Determine the (x, y) coordinate at the center of the cell enclosing the given text.  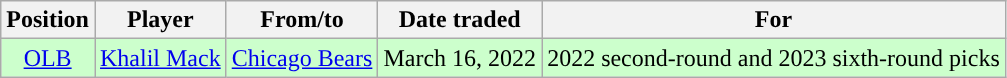
Date traded (460, 20)
March 16, 2022 (460, 58)
Khalil Mack (160, 58)
2022 second-round and 2023 sixth-round picks (774, 58)
Player (160, 20)
For (774, 20)
OLB (48, 58)
Position (48, 20)
Chicago Bears (302, 58)
From/to (302, 20)
